Output the [x, y] coordinate of the center of the cell containing the given text.  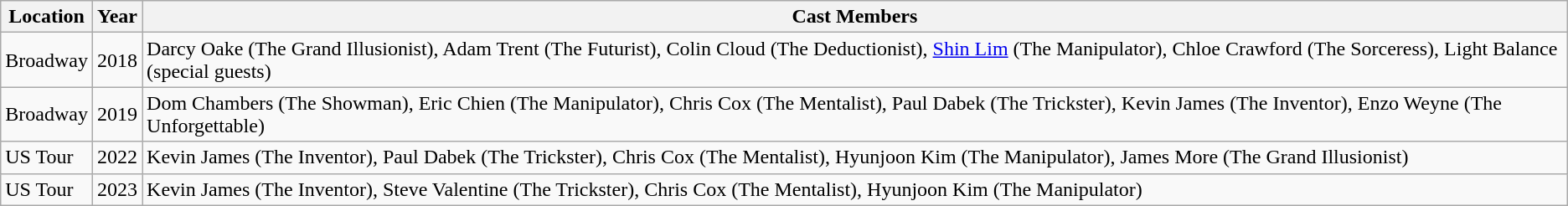
Kevin James (The Inventor), Paul Dabek (The Trickster), Chris Cox (The Mentalist), Hyunjoon Kim (The Manipulator), James More (The Grand Illusionist) [855, 157]
Location [47, 17]
2022 [117, 157]
2023 [117, 189]
Kevin James (The Inventor), Steve Valentine (The Trickster), Chris Cox (The Mentalist), Hyunjoon Kim (The Manipulator) [855, 189]
2019 [117, 114]
Cast Members [855, 17]
2018 [117, 60]
Year [117, 17]
